Detect which cell encompasses the target text, then output its (x, y) center coordinate. 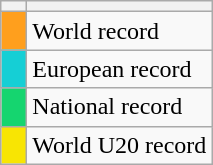
European record (120, 69)
National record (120, 107)
World U20 record (120, 145)
World record (120, 31)
